Search for the cell housing the specified text and yield its [x, y] center coordinate. 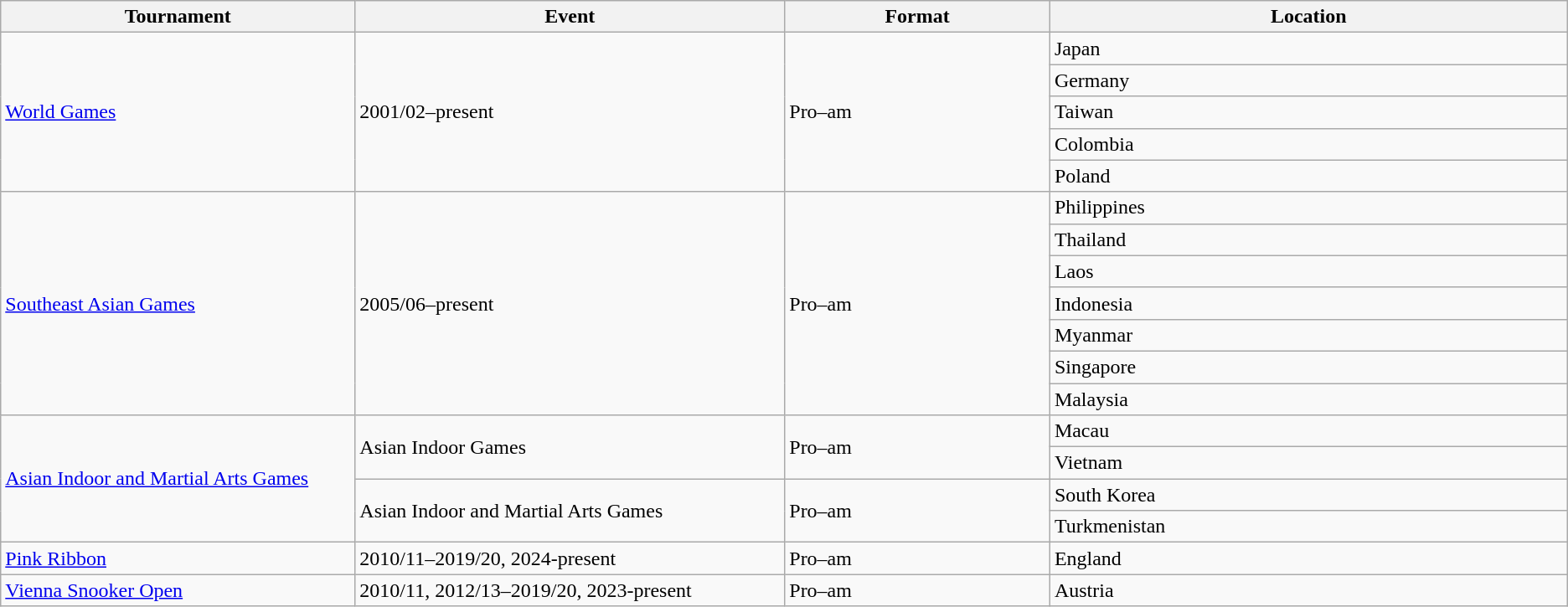
Laos [1308, 271]
Japan [1308, 49]
Vienna Snooker Open [178, 590]
Macau [1308, 431]
Vietnam [1308, 463]
Pink Ribbon [178, 558]
Southeast Asian Games [178, 303]
England [1308, 558]
Colombia [1308, 144]
Philippines [1308, 208]
2005/06–present [570, 303]
Taiwan [1308, 112]
Location [1308, 17]
Asian Indoor Games [570, 447]
Turkmenistan [1308, 527]
2010/11, 2012/13–2019/20, 2023-present [570, 590]
Austria [1308, 590]
Myanmar [1308, 335]
Germany [1308, 80]
Format [918, 17]
Malaysia [1308, 399]
Singapore [1308, 367]
Tournament [178, 17]
Indonesia [1308, 303]
World Games [178, 112]
Thailand [1308, 239]
Poland [1308, 176]
2001/02–present [570, 112]
Event [570, 17]
South Korea [1308, 495]
2010/11–2019/20, 2024-present [570, 558]
